Return the [X, Y] coordinate for the center point of the cell that contains the specified text.  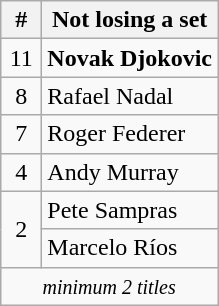
8 [22, 96]
11 [22, 58]
minimum 2 titles [110, 286]
# [22, 20]
Marcelo Ríos [130, 248]
Not losing a set [130, 20]
2 [22, 229]
Roger Federer [130, 134]
Rafael Nadal [130, 96]
Andy Murray [130, 172]
Novak Djokovic [130, 58]
7 [22, 134]
Pete Sampras [130, 210]
4 [22, 172]
